Return the [X, Y] coordinate for the center point of the cell that contains the specified text.  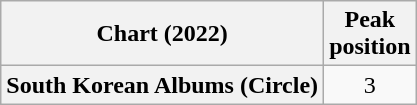
Chart (2022) [162, 34]
South Korean Albums (Circle) [162, 85]
Peakposition [370, 34]
3 [370, 85]
